For the text-containing cell, return its midpoint in [X, Y] coordinate format. 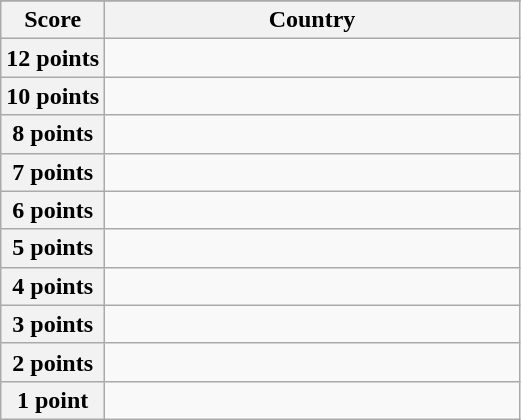
1 point [53, 400]
10 points [53, 96]
Score [53, 20]
3 points [53, 324]
2 points [53, 362]
12 points [53, 58]
8 points [53, 134]
4 points [53, 286]
5 points [53, 248]
6 points [53, 210]
7 points [53, 172]
Country [312, 20]
